Detect which cell encompasses the target text, then output its (X, Y) center coordinate. 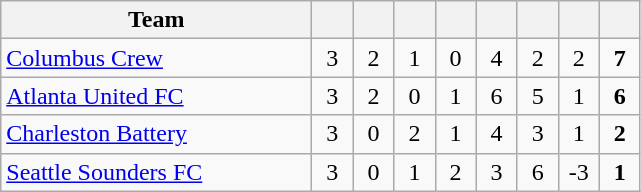
-3 (578, 172)
Atlanta United FC (156, 96)
Seattle Sounders FC (156, 172)
5 (538, 96)
Charleston Battery (156, 134)
Team (156, 20)
Columbus Crew (156, 58)
7 (620, 58)
